Detect which cell encompasses the target text, then output its [x, y] center coordinate. 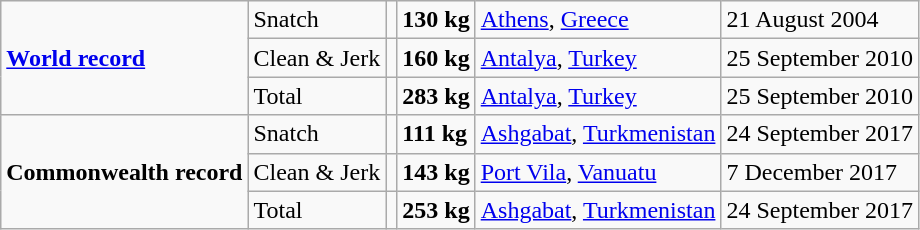
143 kg [436, 172]
21 August 2004 [820, 20]
Commonwealth record [124, 172]
283 kg [436, 96]
160 kg [436, 58]
Port Vila, Vanuatu [598, 172]
253 kg [436, 210]
World record [124, 58]
7 December 2017 [820, 172]
111 kg [436, 134]
130 kg [436, 20]
Athens, Greece [598, 20]
